Capture the cell that displays the provided text and extract its (X, Y) central coordinate. 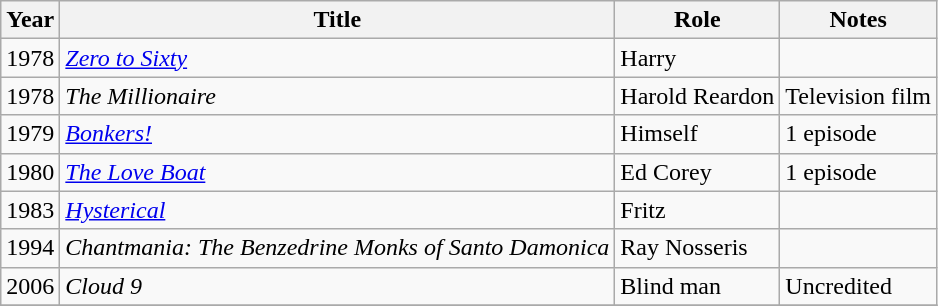
Himself (698, 134)
1979 (30, 134)
Uncredited (858, 286)
Hysterical (338, 210)
Year (30, 20)
The Love Boat (338, 172)
Television film (858, 96)
1994 (30, 248)
Zero to Sixty (338, 58)
Cloud 9 (338, 286)
1980 (30, 172)
Bonkers! (338, 134)
1983 (30, 210)
Chantmania: The Benzedrine Monks of Santo Damonica (338, 248)
Title (338, 20)
2006 (30, 286)
Notes (858, 20)
Harry (698, 58)
The Millionaire (338, 96)
Harold Reardon (698, 96)
Role (698, 20)
Ed Corey (698, 172)
Blind man (698, 286)
Fritz (698, 210)
Ray Nosseris (698, 248)
